Pinpoint the cell where the given text exists, returning its (x, y) midpoint coordinate. 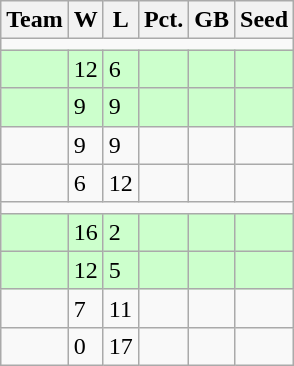
0 (86, 346)
Pct. (163, 20)
17 (120, 346)
GB (212, 20)
Team (35, 20)
2 (120, 232)
7 (86, 308)
L (120, 20)
11 (120, 308)
Seed (264, 20)
W (86, 20)
5 (120, 270)
16 (86, 232)
